From the cell containing the given text, extract its center point as [x, y] coordinate. 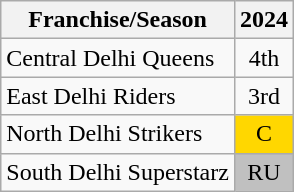
4th [264, 58]
East Delhi Riders [118, 96]
Central Delhi Queens [118, 58]
2024 [264, 20]
RU [264, 172]
C [264, 134]
North Delhi Strikers [118, 134]
3rd [264, 96]
Franchise/Season [118, 20]
South Delhi Superstarz [118, 172]
